Identify which cell holds the provided text, then report its [x, y] central coordinate. 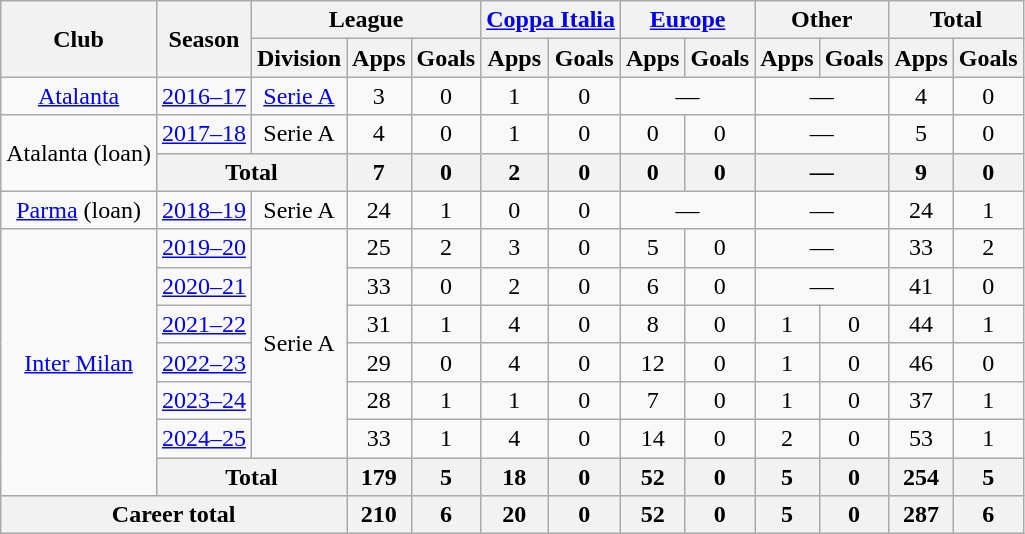
2020–21 [204, 286]
Season [204, 39]
Europe [688, 20]
29 [379, 362]
Atalanta (loan) [79, 153]
18 [514, 477]
287 [921, 515]
Coppa Italia [551, 20]
2018–19 [204, 210]
Division [298, 58]
20 [514, 515]
Atalanta [79, 96]
2022–23 [204, 362]
31 [379, 324]
14 [653, 438]
44 [921, 324]
37 [921, 400]
2016–17 [204, 96]
2021–22 [204, 324]
2019–20 [204, 248]
41 [921, 286]
8 [653, 324]
46 [921, 362]
Other [822, 20]
Parma (loan) [79, 210]
25 [379, 248]
179 [379, 477]
53 [921, 438]
9 [921, 172]
2017–18 [204, 134]
210 [379, 515]
League [366, 20]
Club [79, 39]
2024–25 [204, 438]
Inter Milan [79, 362]
254 [921, 477]
Career total [174, 515]
28 [379, 400]
12 [653, 362]
2023–24 [204, 400]
